Find where the given text appears and provide that cell's center as [X, Y] coordinate. 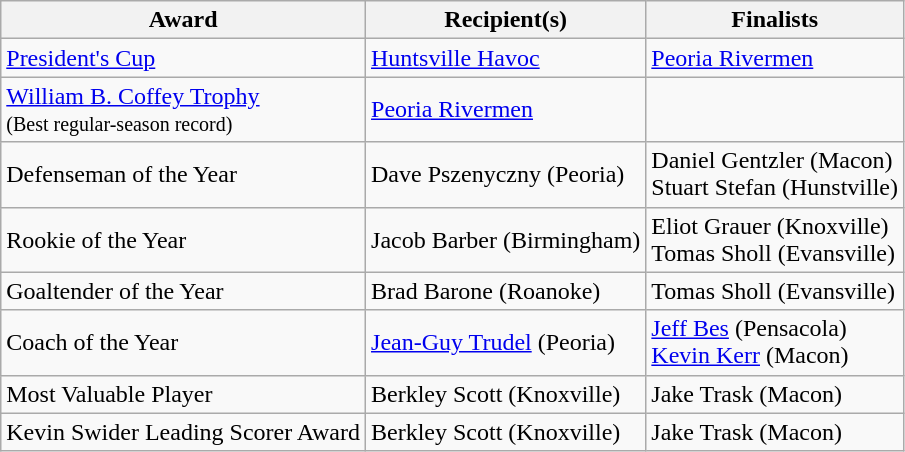
Finalists [775, 20]
Coach of the Year [184, 342]
Most Valuable Player [184, 394]
Goaltender of the Year [184, 291]
Tomas Sholl (Evansville) [775, 291]
Defenseman of the Year [184, 174]
Eliot Grauer (Knoxville)Tomas Sholl (Evansville) [775, 240]
Recipient(s) [506, 20]
Jeff Bes (Pensacola)Kevin Kerr (Macon) [775, 342]
Jacob Barber (Birmingham) [506, 240]
Daniel Gentzler (Macon)Stuart Stefan (Hunstville) [775, 174]
William B. Coffey Trophy(Best regular-season record) [184, 110]
President's Cup [184, 58]
Kevin Swider Leading Scorer Award [184, 432]
Dave Pszenyczny (Peoria) [506, 174]
Rookie of the Year [184, 240]
Brad Barone (Roanoke) [506, 291]
Jean-Guy Trudel (Peoria) [506, 342]
Huntsville Havoc [506, 58]
Award [184, 20]
